Detect which cell encompasses the target text, then output its [X, Y] center coordinate. 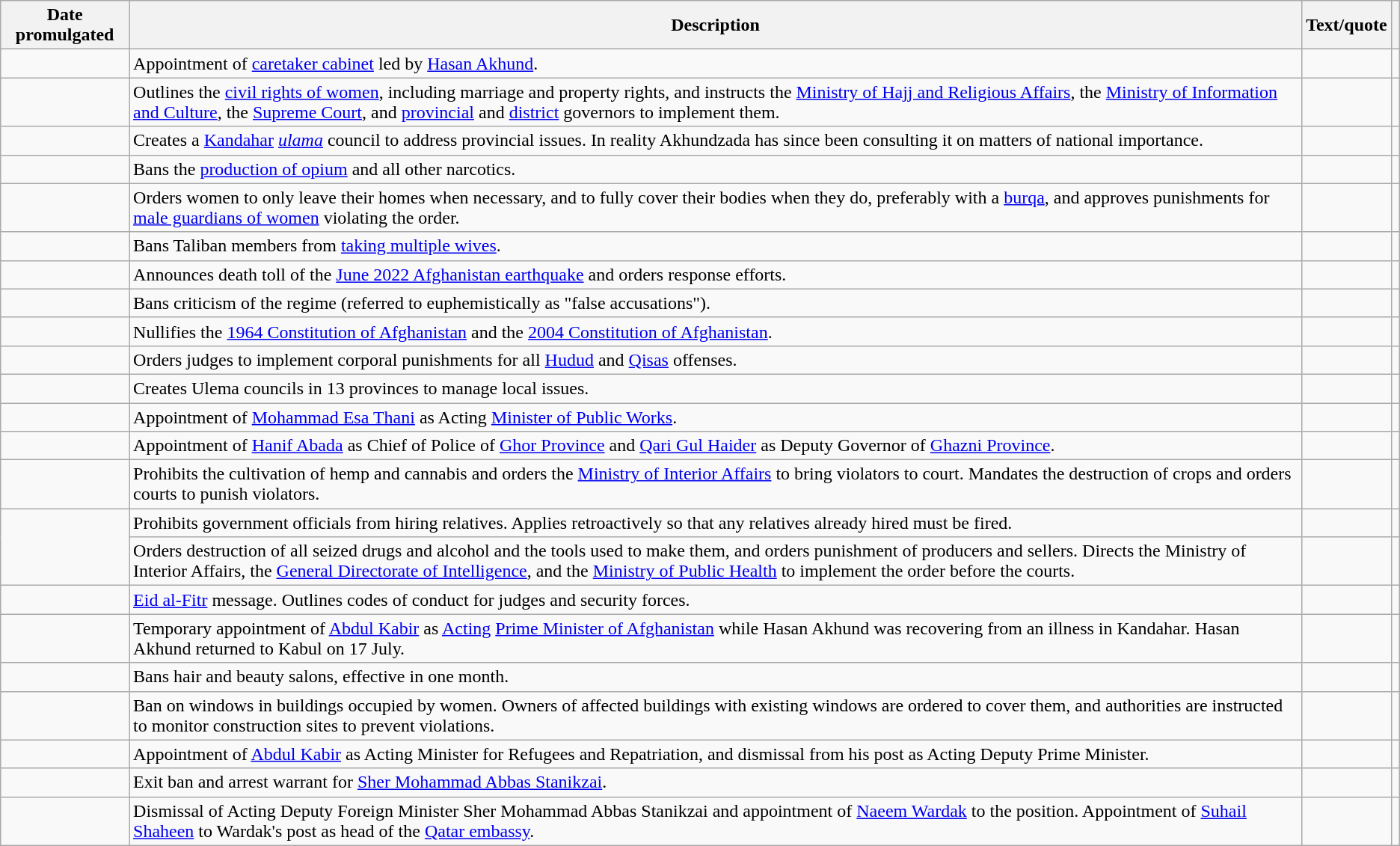
Bans criticism of the regime (referred to euphemistically as "false accusations"). [716, 303]
Prohibits government officials from hiring relatives. Applies retroactively so that any relatives already hired must be fired. [716, 523]
Appointment of Mohammad Esa Thani as Acting Minister of Public Works. [716, 417]
Bans the production of opium and all other narcotics. [716, 169]
Bans Taliban members from taking multiple wives. [716, 246]
Nullifies the 1964 Constitution of Afghanistan and the 2004 Constitution of Afghanistan. [716, 331]
Text/quote [1347, 25]
Appointment of caretaker cabinet led by Hasan Akhund. [716, 64]
Date promulgated [65, 25]
Appointment of Hanif Abada as Chief of Police of Ghor Province and Qari Gul Haider as Deputy Governor of Ghazni Province. [716, 446]
Appointment of Abdul Kabir as Acting Minister for Refugees and Repatriation, and dismissal from his post as Acting Deputy Prime Minister. [716, 754]
Eid al-Fitr message. Outlines codes of conduct for judges and security forces. [716, 600]
Description [716, 25]
Bans hair and beauty salons, effective in one month. [716, 677]
Creates a Kandahar ulama council to address provincial issues. In reality Akhundzada has since been consulting it on matters of national importance. [716, 141]
Creates Ulema councils in 13 provinces to manage local issues. [716, 388]
Orders judges to implement corporal punishments for all Hudud and Qisas offenses. [716, 360]
Exit ban and arrest warrant for Sher Mohammad Abbas Stanikzai. [716, 782]
Announces death toll of the June 2022 Afghanistan earthquake and orders response efforts. [716, 275]
